Detect which cell encompasses the target text, then output its (X, Y) center coordinate. 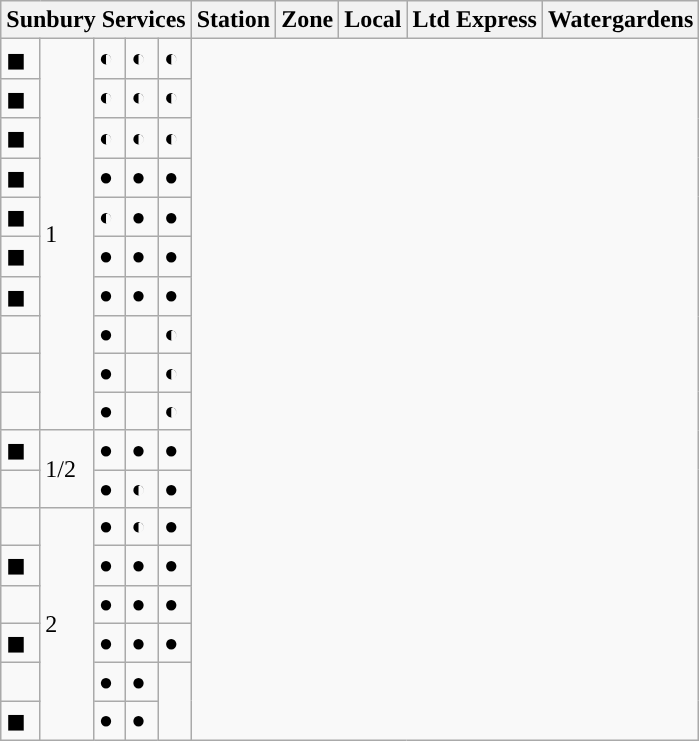
Local (373, 20)
Zone (308, 20)
1 (66, 234)
Sunbury Services (96, 20)
Ltd Express (474, 20)
Watergardens (620, 20)
Station (233, 20)
2 (66, 624)
1/2 (66, 469)
